Detect which cell encompasses the target text, then output its [X, Y] center coordinate. 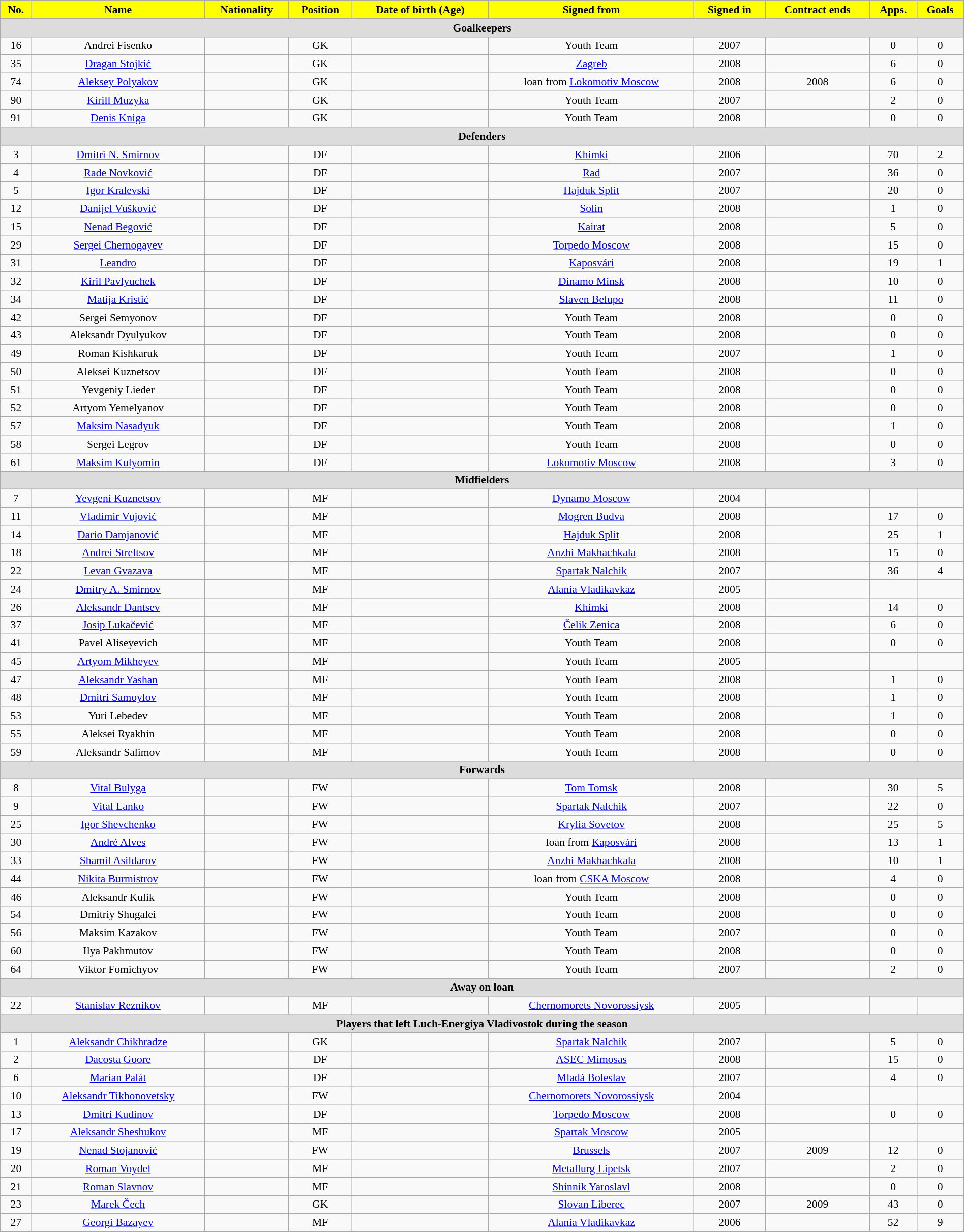
Igor Shevchenko [118, 824]
Lokomotiv Moscow [591, 463]
59 [16, 752]
Defenders [482, 137]
49 [16, 354]
Andrei Fisenko [118, 46]
Nenad Begović [118, 227]
Marian Palát [118, 1078]
loan from Lokomotiv Moscow [591, 82]
loan from CSKA Moscow [591, 879]
50 [16, 372]
Viktor Fomichyov [118, 969]
Slovan Liberec [591, 1205]
Yuri Lebedev [118, 716]
Signed from [591, 10]
Roman Voydel [118, 1168]
48 [16, 698]
51 [16, 390]
Maksim Kazakov [118, 933]
Aleksandr Chikhradze [118, 1042]
Kiril Pavlyuchek [118, 282]
Kirill Muzyka [118, 100]
loan from Kaposvári [591, 843]
Slaven Belupo [591, 299]
Vladimir Vujović [118, 517]
Dario Damjanović [118, 535]
Danijel Vušković [118, 209]
Aleksandr Salimov [118, 752]
Maksim Kulyomin [118, 463]
Forwards [482, 770]
Aleksandr Dantsev [118, 607]
70 [893, 155]
Aleksandr Yashan [118, 680]
33 [16, 861]
55 [16, 734]
Artyom Yemelyanov [118, 408]
Away on loan [482, 988]
41 [16, 643]
Kairat [591, 227]
Artyom Mikheyev [118, 662]
Shinnik Yaroslavl [591, 1187]
Vital Lanko [118, 807]
Nikita Burmistrov [118, 879]
Apps. [893, 10]
Aleksandr Kulik [118, 897]
Krylia Sovetov [591, 824]
Georgi Bazayev [118, 1223]
Name [118, 10]
44 [16, 879]
42 [16, 318]
Matija Kristić [118, 299]
Dmitry A. Smirnov [118, 589]
54 [16, 915]
Nenad Stojanović [118, 1151]
Stanislav Reznikov [118, 1006]
Josip Lukačević [118, 625]
21 [16, 1187]
Aleksandr Sheshukov [118, 1132]
Dacosta Goore [118, 1060]
Maksim Nasadyuk [118, 426]
Nationality [247, 10]
53 [16, 716]
Igor Kralevski [118, 191]
Dmitri N. Smirnov [118, 155]
Brussels [591, 1151]
Mladá Boleslav [591, 1078]
60 [16, 951]
Dragan Stojkić [118, 64]
18 [16, 553]
Kaposvári [591, 263]
24 [16, 589]
Rad [591, 173]
Date of birth (Age) [420, 10]
Marek Čech [118, 1205]
35 [16, 64]
No. [16, 10]
Leandro [118, 263]
Čelik Zenica [591, 625]
Roman Kishkaruk [118, 354]
64 [16, 969]
Dynamo Moscow [591, 499]
46 [16, 897]
Dmitriy Shugalei [118, 915]
Midfielders [482, 480]
Sergei Chernogayev [118, 245]
Spartak Moscow [591, 1132]
Position [320, 10]
Mogren Budva [591, 517]
Tom Tomsk [591, 788]
7 [16, 499]
Goalkeepers [482, 28]
Ilya Pakhmutov [118, 951]
ASEC Mimosas [591, 1060]
Roman Slavnov [118, 1187]
Andrei Streltsov [118, 553]
57 [16, 426]
90 [16, 100]
Yevgeniy Lieder [118, 390]
8 [16, 788]
Goals [940, 10]
32 [16, 282]
58 [16, 444]
Aleksei Kuznetsov [118, 372]
Contract ends [818, 10]
Metallurg Lipetsk [591, 1168]
Shamil Asildarov [118, 861]
37 [16, 625]
74 [16, 82]
23 [16, 1205]
Vital Bulyga [118, 788]
45 [16, 662]
Solin [591, 209]
André Alves [118, 843]
Sergei Semyonov [118, 318]
Rade Novković [118, 173]
Levan Gvazava [118, 571]
Dinamo Minsk [591, 282]
Signed in [730, 10]
Sergei Legrov [118, 444]
Pavel Aliseyevich [118, 643]
Yevgeni Kuznetsov [118, 499]
26 [16, 607]
29 [16, 245]
34 [16, 299]
47 [16, 680]
16 [16, 46]
61 [16, 463]
Aleksei Ryakhin [118, 734]
56 [16, 933]
Zagreb [591, 64]
Aleksey Polyakov [118, 82]
91 [16, 118]
27 [16, 1223]
Players that left Luch-Energiya Vladivostok during the season [482, 1024]
Dmitri Kudinov [118, 1114]
Dmitri Samoylov [118, 698]
Denis Kniga [118, 118]
Aleksandr Tikhonovetsky [118, 1096]
31 [16, 263]
Aleksandr Dyulyukov [118, 335]
